Provide the [X, Y] coordinate of the cell's center where the given text is located.  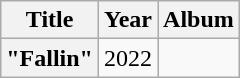
2022 [128, 58]
"Fallin" [50, 58]
Year [128, 20]
Title [50, 20]
Album [199, 20]
